Determine the [X, Y] coordinate at the center of the cell enclosing the given text.  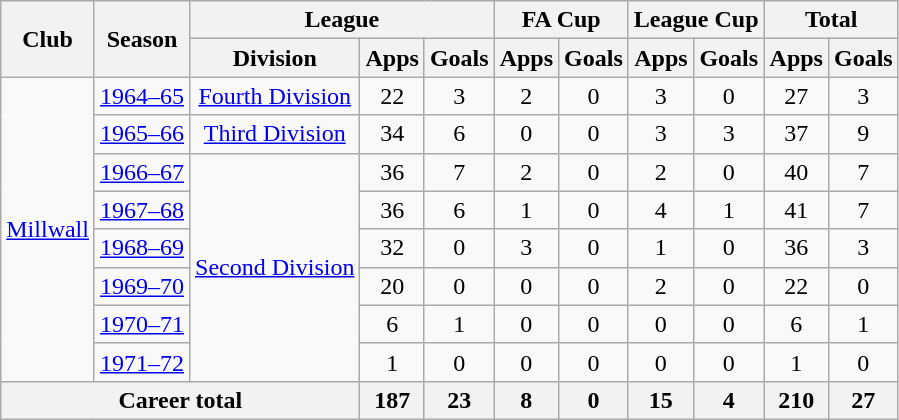
1967–68 [142, 210]
League [342, 20]
187 [392, 400]
Second Division [275, 267]
8 [526, 400]
Division [275, 58]
Season [142, 39]
23 [459, 400]
League Cup [696, 20]
Career total [180, 400]
32 [392, 248]
Total [831, 20]
20 [392, 286]
1968–69 [142, 248]
15 [660, 400]
40 [796, 172]
34 [392, 134]
9 [863, 134]
1965–66 [142, 134]
41 [796, 210]
37 [796, 134]
1970–71 [142, 324]
FA Cup [561, 20]
210 [796, 400]
Club [48, 39]
Millwall [48, 229]
1966–67 [142, 172]
Fourth Division [275, 96]
1971–72 [142, 362]
1969–70 [142, 286]
1964–65 [142, 96]
Third Division [275, 134]
